Return the [X, Y] coordinate for the center point of the cell that contains the specified text.  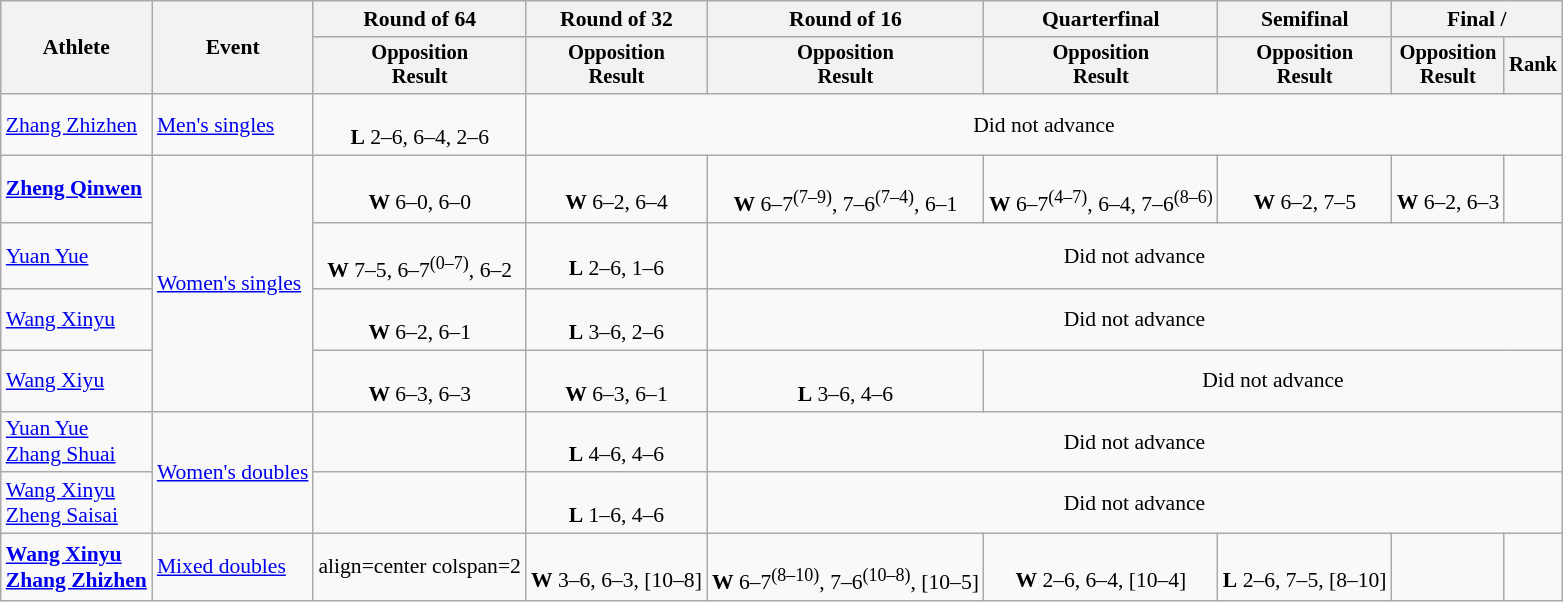
Round of 32 [616, 19]
Yuan YueZhang Shuai [76, 442]
Athlete [76, 48]
align=center colspan=2 [419, 568]
W 6–2, 6–4 [616, 190]
Men's singles [233, 124]
W 7–5, 6–7(0–7), 6–2 [419, 256]
L 2–6, 7–5, [8–10] [1305, 568]
Semifinal [1305, 19]
Zheng Qinwen [76, 190]
W 6–3, 6–1 [616, 380]
W 6–7(8–10), 7–6(10–8), [10–5] [846, 568]
Yuan Yue [76, 256]
W 6–7(7–9), 7–6(7–4), 6–1 [846, 190]
W 6–2, 6–1 [419, 320]
L 2–6, 6–4, 2–6 [419, 124]
Women's singles [233, 284]
Wang Xinyu [76, 320]
Event [233, 48]
L 2–6, 1–6 [616, 256]
Quarterfinal [1101, 19]
Mixed doubles [233, 568]
W 6–3, 6–3 [419, 380]
L 3–6, 2–6 [616, 320]
Zhang Zhizhen [76, 124]
W 2–6, 6–4, [10–4] [1101, 568]
W 6–2, 6–3 [1448, 190]
Rank [1533, 66]
Final / [1477, 19]
L 3–6, 4–6 [846, 380]
Wang XinyuZheng Saisai [76, 504]
L 1–6, 4–6 [616, 504]
W 6–0, 6–0 [419, 190]
Round of 64 [419, 19]
W 3–6, 6–3, [10–8] [616, 568]
Wang XinyuZhang Zhizhen [76, 568]
W 6–7(4–7), 6–4, 7–6(8–6) [1101, 190]
W 6–2, 7–5 [1305, 190]
Wang Xiyu [76, 380]
Women's doubles [233, 472]
L 4–6, 4–6 [616, 442]
Round of 16 [846, 19]
